Pinpoint the cell where the given text exists, returning its (X, Y) midpoint coordinate. 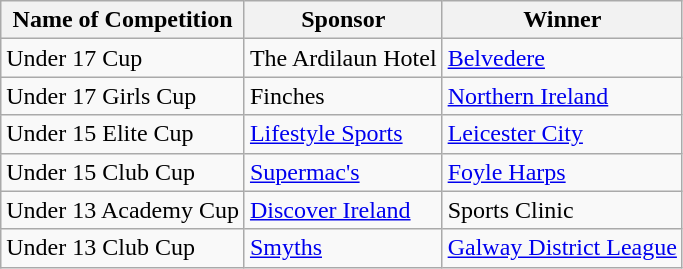
Name of Competition (123, 20)
Smyths (343, 248)
Winner (562, 20)
Leicester City (562, 134)
Under 15 Club Cup (123, 172)
Lifestyle Sports (343, 134)
Sports Clinic (562, 210)
Under 13 Club Cup (123, 248)
Galway District League (562, 248)
Sponsor (343, 20)
Northern Ireland (562, 96)
The Ardilaun Hotel (343, 58)
Supermac's (343, 172)
Under 17 Cup (123, 58)
Discover Ireland (343, 210)
Belvedere (562, 58)
Foyle Harps (562, 172)
Under 15 Elite Cup (123, 134)
Under 17 Girls Cup (123, 96)
Finches (343, 96)
Under 13 Academy Cup (123, 210)
